Scan for the cell matching the given text and deliver its (X, Y) coordinate at center. 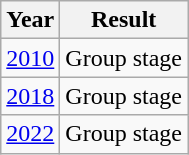
2022 (30, 134)
2010 (30, 58)
Year (30, 20)
2018 (30, 96)
Result (124, 20)
